Scan for the cell matching the given text and deliver its [x, y] coordinate at center. 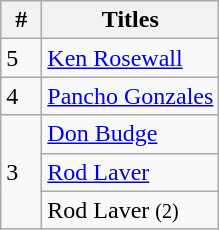
Ken Rosewall [130, 58]
3 [22, 172]
Don Budge [130, 134]
Pancho Gonzales [130, 96]
Rod Laver (2) [130, 210]
5 [22, 58]
4 [22, 96]
Rod Laver [130, 172]
# [22, 20]
Titles [130, 20]
